Scan for the cell matching the given text and deliver its [x, y] coordinate at center. 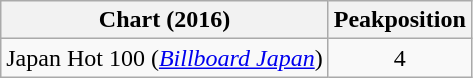
Peakposition [400, 20]
Chart (2016) [164, 20]
Japan Hot 100 (Billboard Japan) [164, 58]
4 [400, 58]
